Search for the cell housing the specified text and yield its [x, y] center coordinate. 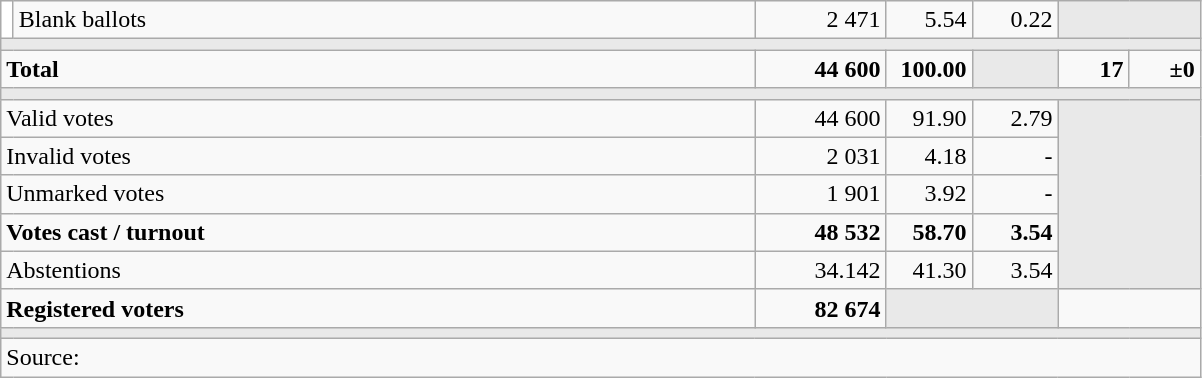
Valid votes [378, 118]
48 532 [820, 232]
Invalid votes [378, 156]
58.70 [929, 232]
Registered voters [378, 308]
2 031 [820, 156]
5.54 [929, 20]
Abstentions [378, 270]
Total [378, 69]
Blank ballots [384, 20]
2 471 [820, 20]
91.90 [929, 118]
Source: [600, 357]
Votes cast / turnout [378, 232]
3.92 [929, 194]
2.79 [1015, 118]
1 901 [820, 194]
34.142 [820, 270]
Unmarked votes [378, 194]
17 [1094, 69]
±0 [1164, 69]
82 674 [820, 308]
41.30 [929, 270]
0.22 [1015, 20]
4.18 [929, 156]
100.00 [929, 69]
